Locate the cell with the specified text and output its [X, Y] center coordinate. 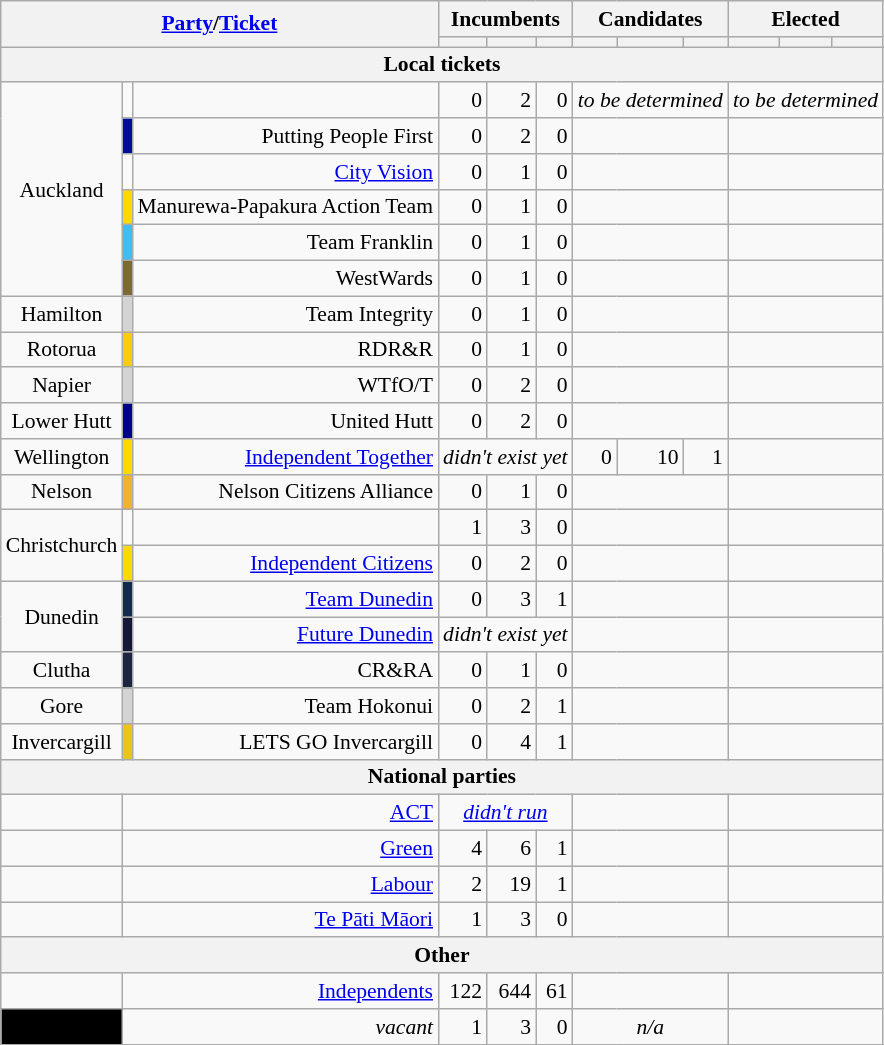
Invercargill [62, 742]
WTfO/T [286, 386]
Putting People First [286, 136]
Labour [280, 884]
Wellington [62, 457]
vacant [280, 1027]
Team Hokonui [286, 706]
Independents [280, 991]
Manurewa-Papakura Action Team [286, 207]
Lower Hutt [62, 421]
Nelson Citizens Alliance [286, 492]
United Hutt [286, 421]
Team Dunedin [286, 599]
Green [280, 849]
Independent Together [286, 457]
Gore [62, 706]
CR&RA [286, 671]
Nelson [62, 492]
Other [442, 956]
City Vision [286, 172]
Candidates [650, 19]
Rotorua [62, 350]
Elected [806, 19]
Clutha [62, 671]
Auckland [62, 190]
Dunedin [62, 616]
19 [512, 884]
644 [512, 991]
Future Dunedin [286, 635]
n/a [650, 1027]
Napier [62, 386]
Incumbents [506, 19]
ACT [280, 813]
Christchurch [62, 546]
Team Franklin [286, 243]
122 [462, 991]
WestWards [286, 279]
RDR&R [286, 350]
National parties [442, 777]
Local tickets [442, 65]
6 [512, 849]
Party/Ticket [220, 24]
61 [554, 991]
Team Integrity [286, 314]
10 [650, 457]
Te Pāti Māori [280, 920]
Hamilton [62, 314]
LETS GO Invercargill [286, 742]
Independent Citizens [286, 564]
didn't run [506, 813]
